Search for the cell housing the specified text and yield its (X, Y) center coordinate. 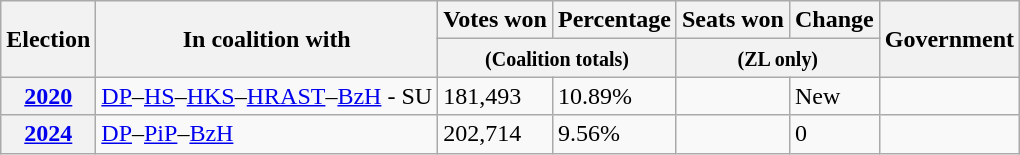
New (834, 96)
Government (949, 39)
202,714 (496, 134)
DP–HS–HKS–HRAST–BzH - SU (267, 96)
2020 (48, 96)
0 (834, 134)
(ZL only) (778, 58)
DP–PiP–BzH (267, 134)
10.89% (614, 96)
9.56% (614, 134)
Votes won (496, 20)
Change (834, 20)
In coalition with (267, 39)
Percentage (614, 20)
181,493 (496, 96)
Seats won (732, 20)
2024 (48, 134)
(Coalition totals) (558, 58)
Election (48, 39)
